Detect which cell encompasses the target text, then output its (X, Y) center coordinate. 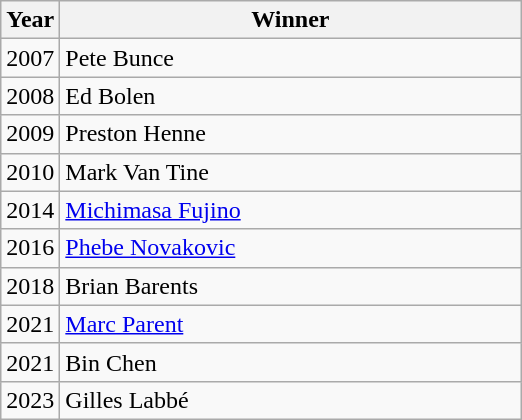
Preston Henne (290, 134)
2023 (30, 400)
2007 (30, 58)
Ed Bolen (290, 96)
Bin Chen (290, 362)
2010 (30, 172)
Mark Van Tine (290, 172)
2008 (30, 96)
Pete Bunce (290, 58)
Marc Parent (290, 324)
2018 (30, 286)
Winner (290, 20)
2016 (30, 248)
Phebe Novakovic (290, 248)
Year (30, 20)
2014 (30, 210)
Michimasa Fujino (290, 210)
Gilles Labbé (290, 400)
2009 (30, 134)
Brian Barents (290, 286)
